Output the [x, y] coordinate of the center of the cell containing the given text.  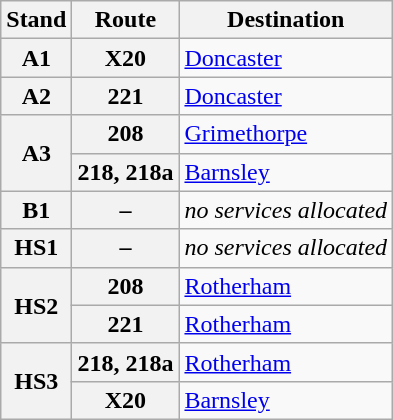
Route [126, 20]
Destination [286, 20]
Grimethorpe [286, 134]
A2 [36, 96]
A3 [36, 153]
B1 [36, 210]
HS3 [36, 381]
HS2 [36, 305]
A1 [36, 58]
Stand [36, 20]
HS1 [36, 248]
